From the cell containing the given text, extract its center point as (x, y) coordinate. 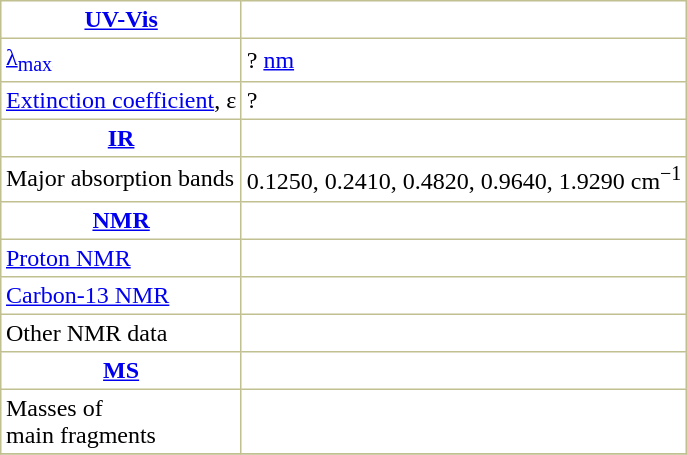
Extinction coefficient, ε (122, 101)
Masses of main fragments (122, 421)
Other NMR data (122, 333)
IR (122, 139)
λmax (122, 60)
? (464, 101)
NMR (122, 220)
Major absorption bands (122, 179)
? nm (464, 60)
Proton NMR (122, 258)
UV-Vis (122, 20)
0.1250, 0.2410, 0.4820, 0.9640, 1.9290 cm−1 (464, 179)
MS (122, 370)
Carbon-13 NMR (122, 295)
